Pinpoint the cell where the given text exists, returning its [X, Y] midpoint coordinate. 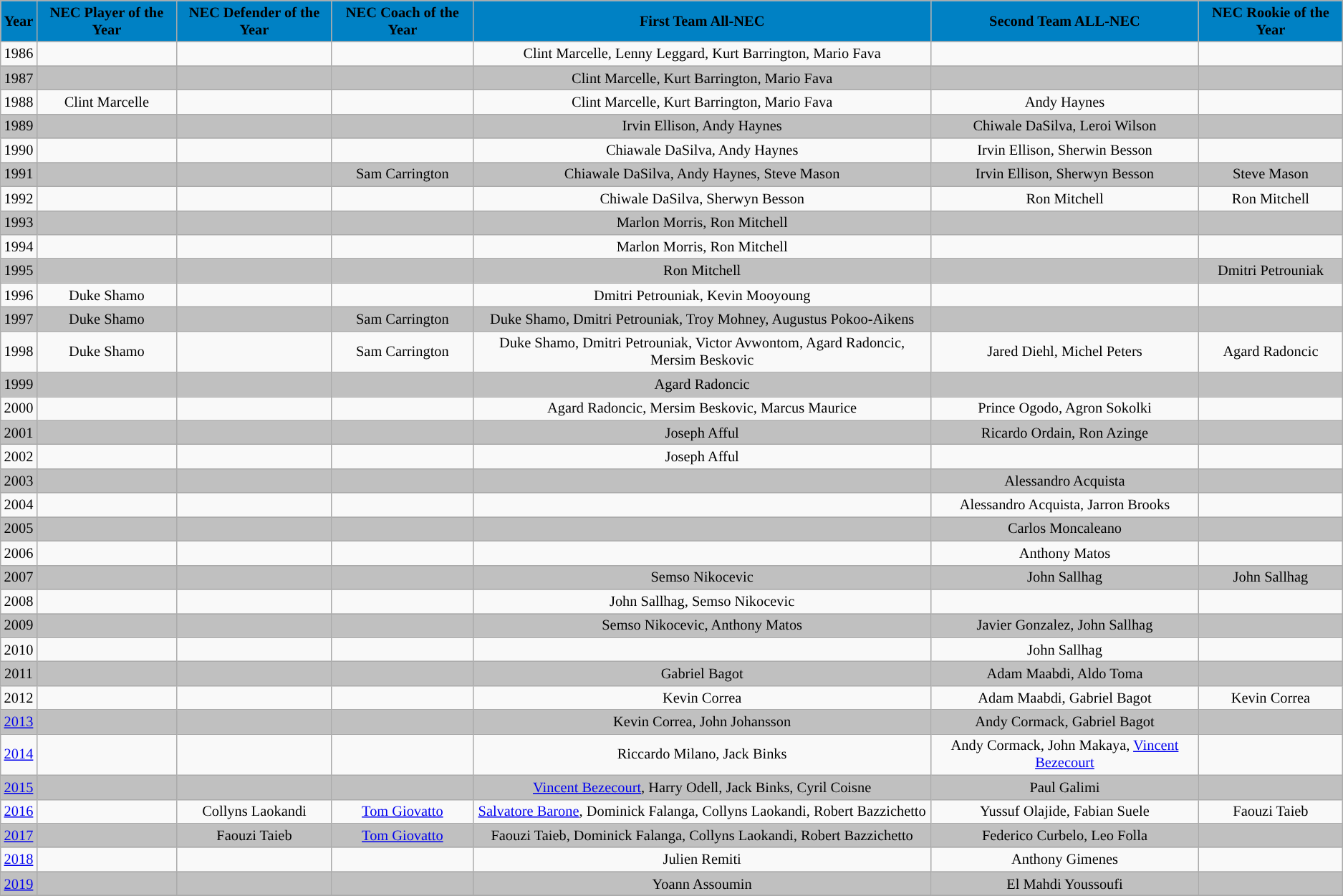
Clint Marcelle, Lenny Leggard, Kurt Barrington, Mario Fava [702, 54]
2016 [19, 811]
Duke Shamo, Dmitri Petrouniak, Victor Avwontom, Agard Radoncic, Mersim Beskovic [702, 352]
Julien Remiti [702, 859]
Clint Marcelle [106, 102]
NEC Rookie of the Year [1271, 21]
Chiwale DaSilva, Sherwyn Besson [702, 198]
2015 [19, 787]
2005 [19, 529]
Irvin Ellison, Sherwin Besson [1064, 150]
Irvin Ellison, Sherwyn Besson [1064, 174]
NEC Player of the Year [106, 21]
2000 [19, 408]
Paul Galimi [1064, 787]
Adam Maabdi, Aldo Toma [1064, 673]
Vincent Bezecourt, Harry Odell, Jack Binks, Cyril Coisne [702, 787]
1995 [19, 271]
Dmitri Petrouniak, Kevin Mooyoung [702, 295]
Alessandro Acquista, Jarron Brooks [1064, 505]
Gabriel Bagot [702, 673]
2001 [19, 433]
Riccardo Milano, Jack Binks [702, 754]
Irvin Ellison, Andy Haynes [702, 126]
1993 [19, 223]
2017 [19, 835]
2010 [19, 650]
1994 [19, 246]
Salvatore Barone, Dominick Falanga, Collyns Laokandi, Robert Bazzichetto [702, 811]
2003 [19, 481]
2004 [19, 505]
Andy Cormack, Gabriel Bagot [1064, 722]
Chiawale DaSilva, Andy Haynes [702, 150]
Javier Gonzalez, John Sallhag [1064, 625]
1986 [19, 54]
NEC Defender of the Year [255, 21]
Agard Radoncic, Mersim Beskovic, Marcus Maurice [702, 408]
Semso Nikocevic, Anthony Matos [702, 625]
2014 [19, 754]
Adam Maabdi, Gabriel Bagot [1064, 698]
2012 [19, 698]
NEC Coach of the Year [403, 21]
Anthony Matos [1064, 553]
Faouzi Taieb, Dominick Falanga, Collyns Laokandi, Robert Bazzichetto [702, 835]
1996 [19, 295]
El Mahdi Youssoufi [1064, 884]
2018 [19, 859]
1998 [19, 352]
Yussuf Olajide, Fabian Suele [1064, 811]
Jared Diehl, Michel Peters [1064, 352]
1990 [19, 150]
Year [19, 21]
1991 [19, 174]
1997 [19, 319]
Alessandro Acquista [1064, 481]
Andy Haynes [1064, 102]
Second Team ALL-NEC [1064, 21]
2019 [19, 884]
John Sallhag, Semso Nikocevic [702, 601]
2011 [19, 673]
Collyns Laokandi [255, 811]
Chiwale DaSilva, Leroi Wilson [1064, 126]
Steve Mason [1271, 174]
Dmitri Petrouniak [1271, 271]
Chiawale DaSilva, Andy Haynes, Steve Mason [702, 174]
1987 [19, 78]
Prince Ogodo, Agron Sokolki [1064, 408]
1992 [19, 198]
1999 [19, 385]
Duke Shamo, Dmitri Petrouniak, Troy Mohney, Augustus Pokoo-Aikens [702, 319]
Kevin Correa, John Johansson [702, 722]
First Team All-NEC [702, 21]
2008 [19, 601]
2002 [19, 456]
Semso Nikocevic [702, 577]
Carlos Moncaleano [1064, 529]
Andy Cormack, John Makaya, Vincent Bezecourt [1064, 754]
Ricardo Ordain, Ron Azinge [1064, 433]
Federico Curbelo, Leo Folla [1064, 835]
Yoann Assoumin [702, 884]
2013 [19, 722]
2009 [19, 625]
Anthony Gimenes [1064, 859]
2006 [19, 553]
2007 [19, 577]
1988 [19, 102]
1989 [19, 126]
